Determine the (X, Y) coordinate at the center of the cell enclosing the given text.  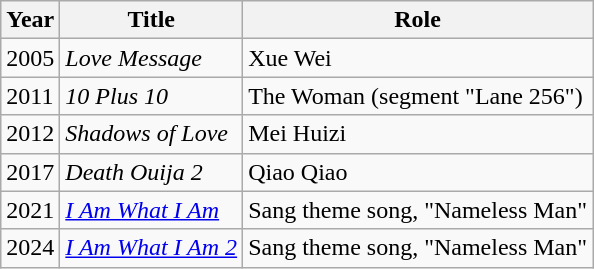
2011 (30, 96)
Shadows of Love (152, 134)
I Am What I Am 2 (152, 248)
2024 (30, 248)
Love Message (152, 58)
Qiao Qiao (418, 172)
Role (418, 20)
2021 (30, 210)
Xue Wei (418, 58)
The Woman (segment "Lane 256") (418, 96)
Mei Huizi (418, 134)
2017 (30, 172)
10 Plus 10 (152, 96)
Year (30, 20)
2012 (30, 134)
Title (152, 20)
2005 (30, 58)
Death Ouija 2 (152, 172)
I Am What I Am (152, 210)
